Capture the cell that displays the provided text and extract its [X, Y] central coordinate. 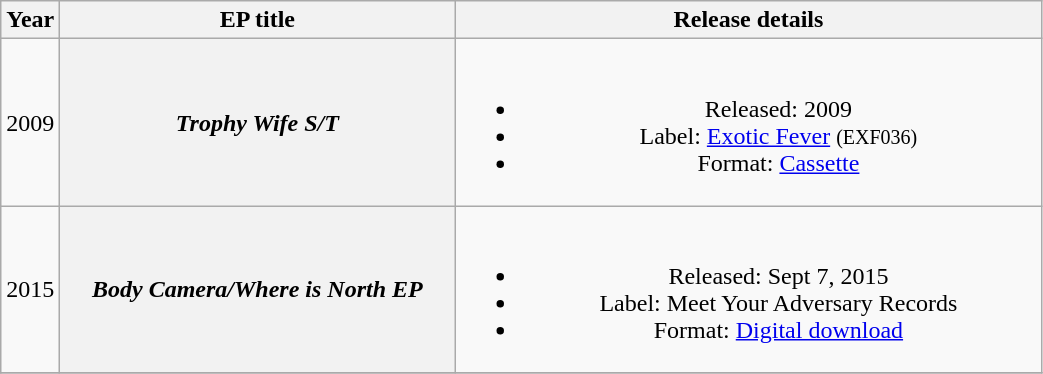
EP title [258, 20]
Body Camera/Where is North EP [258, 290]
Year [30, 20]
Trophy Wife S/T [258, 122]
Release details [748, 20]
2015 [30, 290]
Released: 2009Label: Exotic Fever (EXF036)Format: Cassette [748, 122]
2009 [30, 122]
Released: Sept 7, 2015Label: Meet Your Adversary RecordsFormat: Digital download [748, 290]
